Provide the (x, y) coordinate of the cell's center where the given text is located.  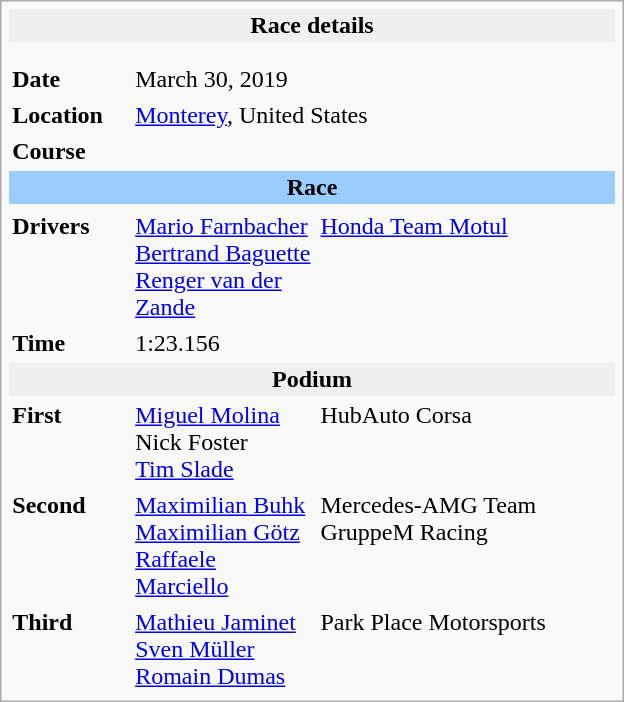
Course (69, 152)
Park Place Motorsports (466, 650)
Podium (312, 380)
Monterey, United States (374, 116)
Race (312, 188)
Location (69, 116)
Third (69, 650)
Mercedes-AMG Team GruppeM Racing (466, 546)
Mario Farnbacher Bertrand Baguette Renger van der Zande (223, 267)
Drivers (69, 267)
Race details (312, 26)
Mathieu Jaminet Sven Müller Romain Dumas (223, 650)
Honda Team Motul (466, 267)
First (69, 442)
Maximilian Buhk Maximilian Götz Raffaele Marciello (223, 546)
Date (69, 80)
HubAuto Corsa (466, 442)
March 30, 2019 (223, 80)
1:23.156 (374, 344)
Miguel Molina Nick Foster Tim Slade (223, 442)
Time (69, 344)
Second (69, 546)
